Capture the cell that displays the provided text and extract its [X, Y] central coordinate. 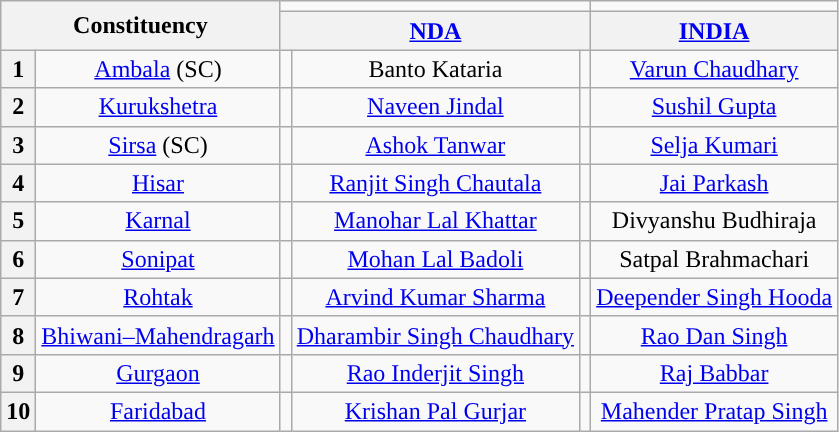
Rao Dan Singh [714, 335]
8 [18, 335]
Raj Babbar [714, 373]
10 [18, 411]
Sirsa (SC) [158, 145]
Rao Inderjit Singh [435, 373]
4 [18, 183]
9 [18, 373]
7 [18, 297]
Gurgaon [158, 373]
Krishan Pal Gurjar [435, 411]
1 [18, 69]
Ranjit Singh Chautala [435, 183]
Kurukshetra [158, 107]
Varun Chaudhary [714, 69]
Rohtak [158, 297]
Hisar [158, 183]
Ashok Tanwar [435, 145]
2 [18, 107]
Mohan Lal Badoli [435, 259]
Sushil Gupta [714, 107]
Manohar Lal Khattar [435, 221]
Selja Kumari [714, 145]
NDA [435, 31]
Ambala (SC) [158, 69]
Faridabad [158, 411]
Karnal [158, 221]
3 [18, 145]
Jai Parkash [714, 183]
Naveen Jindal [435, 107]
Deepender Singh Hooda [714, 297]
Banto Kataria [435, 69]
5 [18, 221]
Dharambir Singh Chaudhary [435, 335]
Divyanshu Budhiraja [714, 221]
Arvind Kumar Sharma [435, 297]
Sonipat [158, 259]
INDIA [714, 31]
Constituency [140, 26]
6 [18, 259]
Mahender Pratap Singh [714, 411]
Satpal Brahmachari [714, 259]
Bhiwani–Mahendragarh [158, 335]
